Return the (x, y) coordinate for the center point of the cell that contains the specified text.  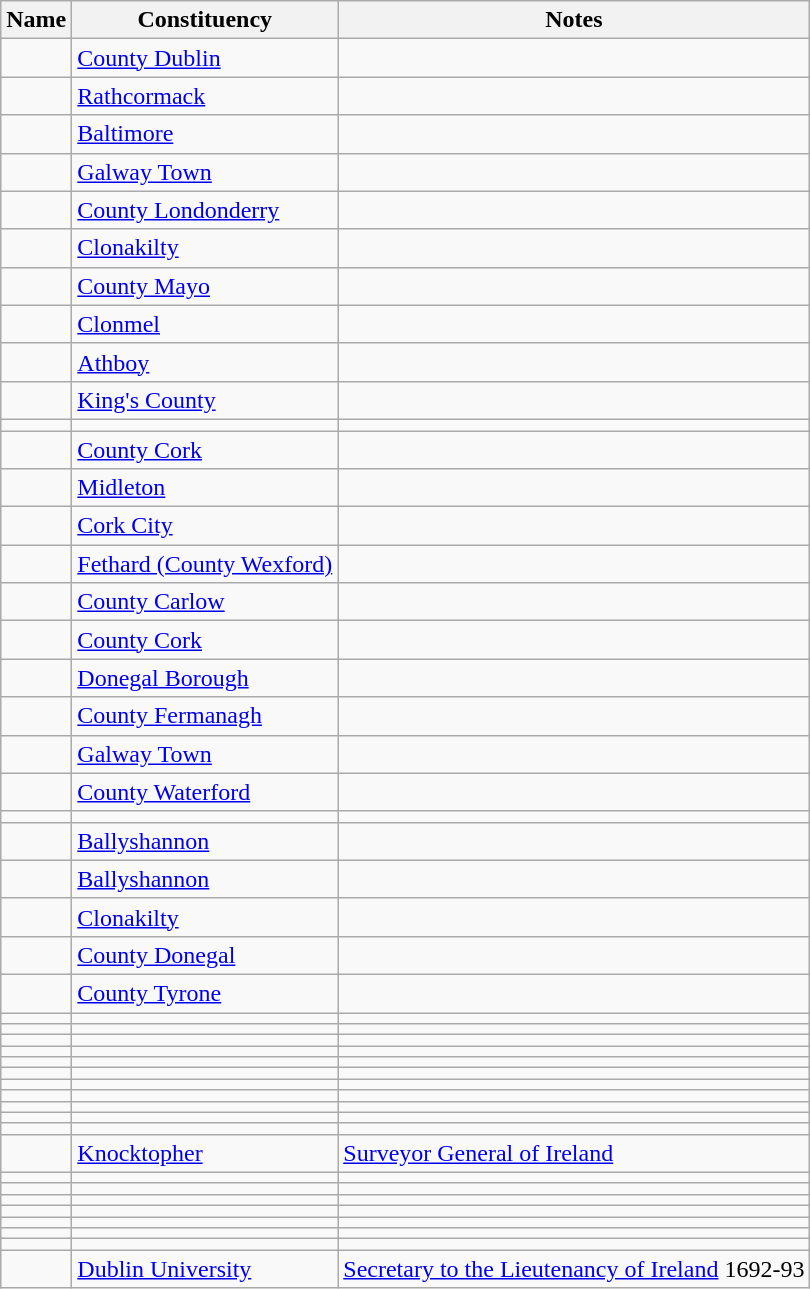
County Mayo (205, 286)
Fethard (County Wexford) (205, 564)
Athboy (205, 362)
Surveyor General of Ireland (574, 1153)
King's County (205, 400)
Dublin University (205, 1269)
Name (36, 20)
Donegal Borough (205, 678)
Constituency (205, 20)
County Londonderry (205, 210)
County Carlow (205, 602)
County Tyrone (205, 993)
County Fermanagh (205, 716)
County Dublin (205, 58)
Clonmel (205, 324)
Baltimore (205, 134)
Cork City (205, 526)
Rathcormack (205, 96)
County Donegal (205, 955)
County Waterford (205, 792)
Midleton (205, 488)
Notes (574, 20)
Knocktopher (205, 1153)
Secretary to the Lieutenancy of Ireland 1692-93 (574, 1269)
